Pinpoint the cell where the given text exists, returning its [x, y] midpoint coordinate. 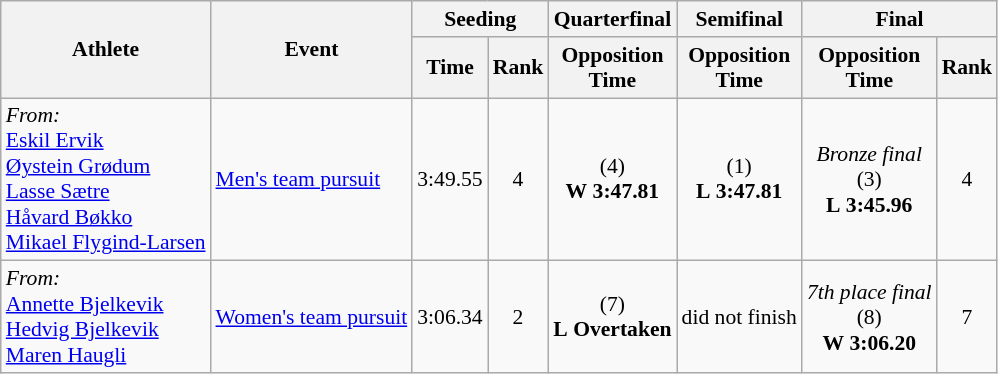
Time [450, 68]
From: Eskil ErvikØystein GrødumLasse SætreHåvard BøkkoMikael Flygind-Larsen [106, 180]
3:06.34 [450, 317]
Event [312, 50]
Seeding [480, 19]
did not finish [740, 317]
7 [968, 317]
Final [900, 19]
Semifinal [740, 19]
From: Annette BjelkevikHedvig BjelkevikMaren Haugli [106, 317]
Men's team pursuit [312, 180]
Women's team pursuit [312, 317]
3:49.55 [450, 180]
Athlete [106, 50]
Quarterfinal [612, 19]
2 [518, 317]
(1)L 3:47.81 [740, 180]
(7)L Overtaken [612, 317]
7th place final (8)W 3:06.20 [870, 317]
Bronze final (3)L 3:45.96 [870, 180]
(4)W 3:47.81 [612, 180]
